Detect which cell encompasses the target text, then output its [X, Y] center coordinate. 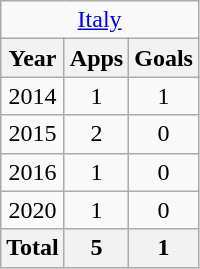
2014 [33, 96]
Goals [164, 58]
Italy [100, 20]
2 [96, 134]
Apps [96, 58]
2020 [33, 210]
Year [33, 58]
2015 [33, 134]
5 [96, 248]
Total [33, 248]
2016 [33, 172]
